Find where the given text appears and provide that cell's center as (X, Y) coordinate. 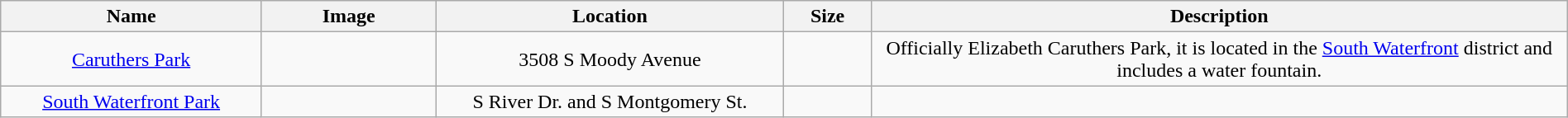
Description (1219, 17)
Image (348, 17)
Location (610, 17)
South Waterfront Park (131, 101)
3508 S Moody Avenue (610, 59)
S River Dr. and S Montgomery St. (610, 101)
Size (827, 17)
Name (131, 17)
Caruthers Park (131, 59)
Officially Elizabeth Caruthers Park, it is located in the South Waterfront district and includes a water fountain. (1219, 59)
